Detect which cell encompasses the target text, then output its (x, y) center coordinate. 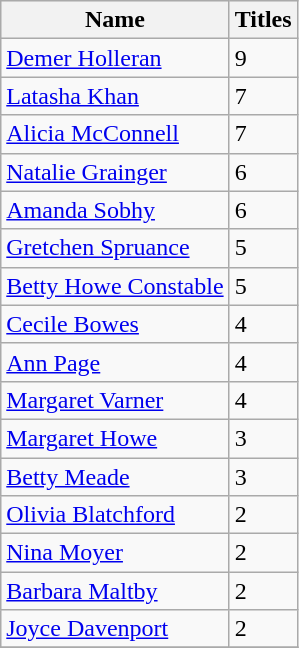
Demer Holleran (115, 58)
Natalie Grainger (115, 172)
Gretchen Spruance (115, 248)
Alicia McConnell (115, 134)
Betty Howe Constable (115, 286)
Titles (263, 20)
Ann Page (115, 362)
Cecile Bowes (115, 324)
Barbara Maltby (115, 591)
Amanda Sobhy (115, 210)
Margaret Howe (115, 438)
Olivia Blatchford (115, 515)
Latasha Khan (115, 96)
Nina Moyer (115, 553)
Name (115, 20)
Margaret Varner (115, 400)
Betty Meade (115, 477)
Joyce Davenport (115, 629)
9 (263, 58)
